Find where the given text appears and provide that cell's center as [X, Y] coordinate. 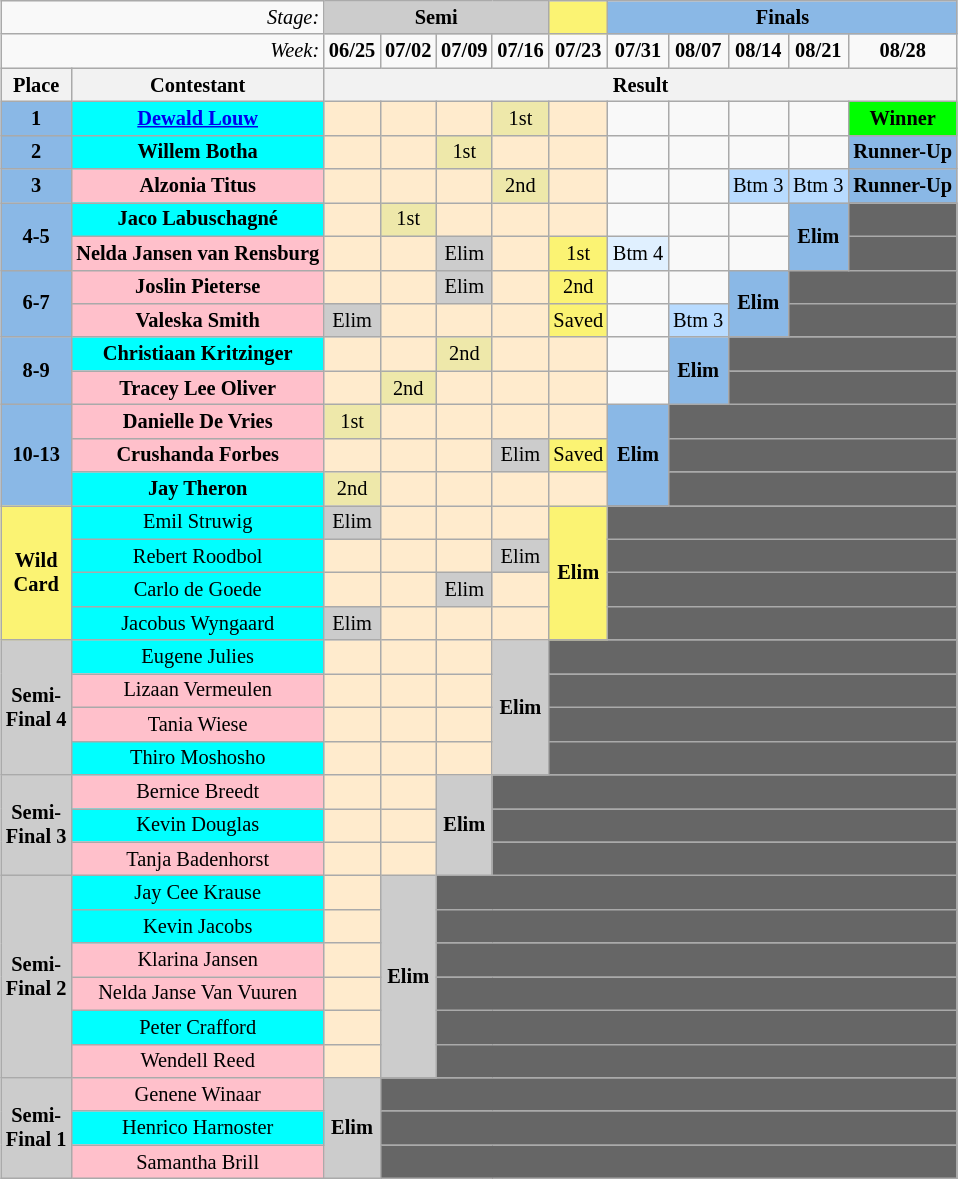
Winner [902, 118]
Samantha Brill [198, 1162]
Peter Crafford [198, 1027]
Dewald Louw [198, 118]
Place [36, 85]
07/31 [638, 51]
1 [36, 118]
Semi-Final 4 [36, 708]
Nelda Janse Van Vuuren [198, 993]
Kevin Jacobs [198, 926]
Carlo de Goede [198, 589]
Week: [162, 51]
Willem Botha [198, 152]
Wendell Reed [198, 1061]
Alzonia Titus [198, 186]
07/23 [578, 51]
Genene Winaar [198, 1094]
08/07 [698, 51]
Rebert Roodbol [198, 556]
Semi-Final 2 [36, 976]
07/16 [520, 51]
Henrico Harnoster [198, 1128]
6-7 [36, 304]
08/21 [818, 51]
08/14 [758, 51]
Emil Struwig [198, 522]
Contestant [198, 85]
Jacobus Wyngaard [198, 623]
Finals [782, 17]
Tracey Lee Oliver [198, 388]
4-5 [36, 236]
Joslin Pieterse [198, 287]
WildCard [36, 572]
Klarina Jansen [198, 960]
2 [36, 152]
Semi [436, 17]
Bernice Breedt [198, 791]
Kevin Douglas [198, 825]
Tania Wiese [198, 724]
Btm 4 [638, 253]
Lizaan Vermeulen [198, 690]
8-9 [36, 370]
Thiro Moshosho [198, 758]
06/25 [352, 51]
Valeska Smith [198, 320]
Crushanda Forbes [198, 455]
Semi-Final 1 [36, 1128]
Jay Theron [198, 489]
Danielle De Vries [198, 421]
07/02 [408, 51]
07/09 [464, 51]
Jay Cee Krause [198, 892]
Stage: [162, 17]
Result [640, 85]
Eugene Julies [198, 657]
Nelda Jansen van Rensburg [198, 253]
Jaco Labuschagné [198, 219]
08/28 [902, 51]
3 [36, 186]
Tanja Badenhorst [198, 859]
Christiaan Kritzinger [198, 354]
Semi-Final 3 [36, 824]
10-13 [36, 454]
